Output the (x, y) coordinate of the center of the cell containing the given text.  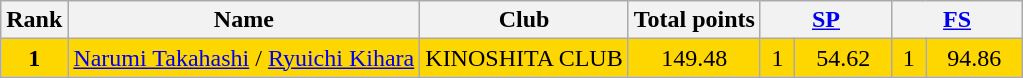
94.86 (974, 58)
54.62 (844, 58)
KINOSHITA CLUB (524, 58)
SP (826, 20)
FS (958, 20)
149.48 (694, 58)
Rank (34, 20)
Club (524, 20)
Narumi Takahashi / Ryuichi Kihara (244, 58)
Name (244, 20)
Total points (694, 20)
